Extract the [X, Y] coordinate from the center of the cell holding the provided text.  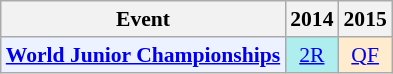
Event [143, 19]
2014 [312, 19]
QF [366, 55]
World Junior Championships [143, 55]
2R [312, 55]
2015 [366, 19]
